Detect which cell encompasses the target text, then output its [x, y] center coordinate. 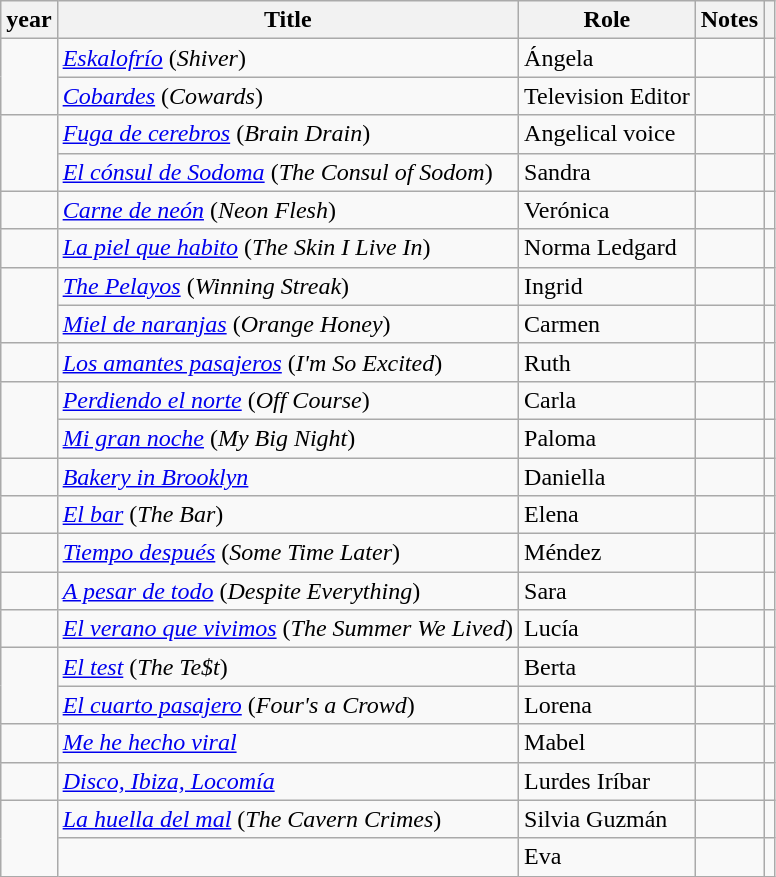
Daniella [608, 477]
El cuarto pasajero (Four's a Crowd) [288, 705]
Silvia Guzmán [608, 819]
Norma Ledgard [608, 248]
Role [608, 20]
A pesar de todo (Despite Everything) [288, 591]
Eskalofrío (Shiver) [288, 58]
El cónsul de Sodoma (The Consul of Sodom) [288, 172]
Ángela [608, 58]
Mi gran noche (My Big Night) [288, 438]
Carla [608, 400]
Paloma [608, 438]
Bakery in Brooklyn [288, 477]
The Pelayos (Winning Streak) [288, 286]
Los amantes pasajeros (I'm So Excited) [288, 362]
Television Editor [608, 96]
Notes [729, 20]
Ruth [608, 362]
Eva [608, 857]
Lurdes Iríbar [608, 781]
Miel de naranjas (Orange Honey) [288, 324]
year [29, 20]
Perdiendo el norte (Off Course) [288, 400]
El test (The Te$t) [288, 667]
Carmen [608, 324]
Disco, Ibiza, Locomía [288, 781]
El verano que vivimos (The Summer We Lived) [288, 629]
Angelical voice [608, 134]
Fuga de cerebros (Brain Drain) [288, 134]
El bar (The Bar) [288, 515]
Tiempo después (Some Time Later) [288, 553]
La piel que habito (The Skin I Live In) [288, 248]
Mabel [608, 743]
Lucía [608, 629]
Berta [608, 667]
Sandra [608, 172]
Méndez [608, 553]
Lorena [608, 705]
Sara [608, 591]
Cobardes (Cowards) [288, 96]
Title [288, 20]
Carne de neón (Neon Flesh) [288, 210]
La huella del mal (The Cavern Crimes) [288, 819]
Me he hecho viral [288, 743]
Ingrid [608, 286]
Verónica [608, 210]
Elena [608, 515]
